Determine the [X, Y] coordinate at the center of the cell enclosing the given text.  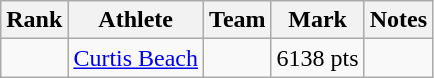
Mark [318, 20]
6138 pts [318, 58]
Notes [398, 20]
Curtis Beach [136, 58]
Rank [34, 20]
Team [238, 20]
Athlete [136, 20]
